Return the (X, Y) coordinate for the center point of the cell that contains the specified text.  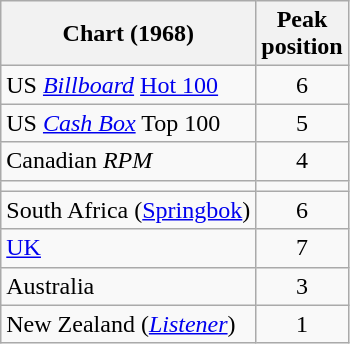
1 (302, 324)
Australia (128, 286)
Chart (1968) (128, 34)
US Cash Box Top 100 (128, 123)
3 (302, 286)
New Zealand (Listener) (128, 324)
Canadian RPM (128, 161)
7 (302, 248)
Peakposition (302, 34)
5 (302, 123)
US Billboard Hot 100 (128, 85)
South Africa (Springbok) (128, 210)
UK (128, 248)
4 (302, 161)
